Pinpoint the cell where the given text exists, returning its [X, Y] midpoint coordinate. 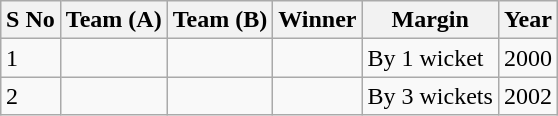
1 [31, 58]
Year [528, 20]
By 1 wicket [430, 58]
2 [31, 96]
2002 [528, 96]
2000 [528, 58]
By 3 wickets [430, 96]
Team (A) [114, 20]
Winner [318, 20]
Margin [430, 20]
Team (B) [220, 20]
S No [31, 20]
